Search for the cell housing the specified text and yield its [X, Y] center coordinate. 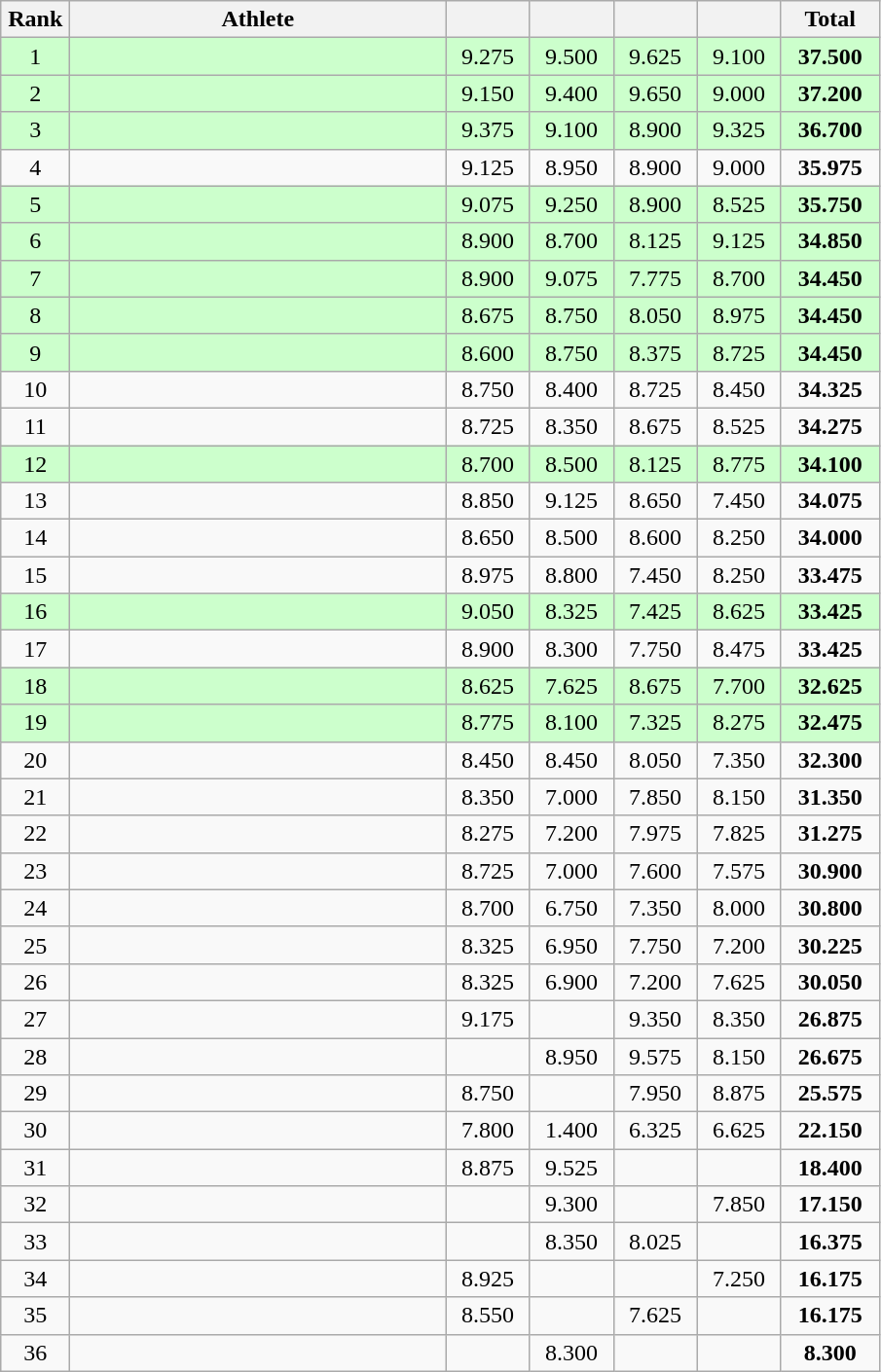
14 [35, 538]
30.050 [829, 982]
9.300 [571, 1205]
8.475 [739, 649]
7.800 [488, 1131]
8.925 [488, 1279]
9.350 [655, 1019]
13 [35, 501]
7 [35, 278]
8.400 [571, 389]
Athlete [258, 19]
6.900 [571, 982]
34.275 [829, 426]
7.250 [739, 1279]
9.500 [571, 56]
7.600 [655, 871]
8.850 [488, 501]
9.150 [488, 93]
19 [35, 723]
9.325 [739, 130]
9.175 [488, 1019]
30.900 [829, 871]
9.375 [488, 130]
Total [829, 19]
7.775 [655, 278]
8.800 [571, 575]
Rank [35, 19]
7.325 [655, 723]
35 [35, 1316]
6 [35, 241]
15 [35, 575]
34 [35, 1279]
17 [35, 649]
34.325 [829, 389]
9.525 [571, 1168]
23 [35, 871]
22 [35, 834]
36.700 [829, 130]
27 [35, 1019]
3 [35, 130]
17.150 [829, 1205]
34.000 [829, 538]
2 [35, 93]
6.750 [571, 908]
7.575 [739, 871]
32.625 [829, 686]
26.875 [829, 1019]
25.575 [829, 1094]
33 [35, 1242]
33.475 [829, 575]
32.300 [829, 760]
6.625 [739, 1131]
5 [35, 204]
32 [35, 1205]
24 [35, 908]
30.800 [829, 908]
7.825 [739, 834]
9 [35, 352]
21 [35, 797]
31.350 [829, 797]
8.025 [655, 1242]
26 [35, 982]
32.475 [829, 723]
37.500 [829, 56]
36 [35, 1353]
1 [35, 56]
18 [35, 686]
7.975 [655, 834]
9.650 [655, 93]
29 [35, 1094]
30.225 [829, 945]
6.325 [655, 1131]
8 [35, 315]
31 [35, 1168]
28 [35, 1056]
9.575 [655, 1056]
18.400 [829, 1168]
8.000 [739, 908]
8.100 [571, 723]
8.550 [488, 1316]
11 [35, 426]
35.975 [829, 167]
1.400 [571, 1131]
7.700 [739, 686]
12 [35, 464]
34.075 [829, 501]
30 [35, 1131]
26.675 [829, 1056]
4 [35, 167]
9.050 [488, 612]
34.850 [829, 241]
9.400 [571, 93]
6.950 [571, 945]
35.750 [829, 204]
7.950 [655, 1094]
7.425 [655, 612]
9.625 [655, 56]
20 [35, 760]
8.375 [655, 352]
31.275 [829, 834]
16 [35, 612]
22.150 [829, 1131]
10 [35, 389]
9.275 [488, 56]
16.375 [829, 1242]
25 [35, 945]
9.250 [571, 204]
37.200 [829, 93]
34.100 [829, 464]
